Output the [X, Y] coordinate of the center of the cell containing the given text.  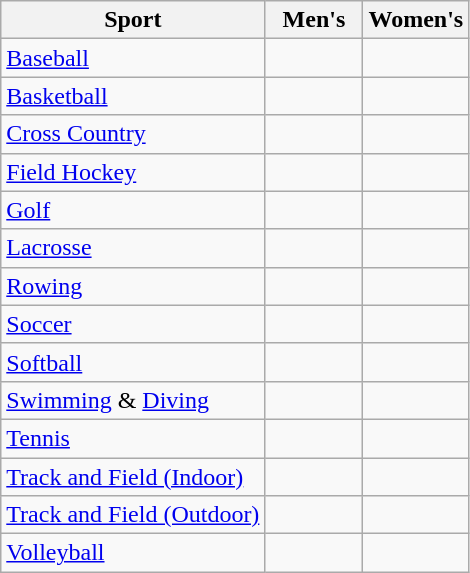
Track and Field (Outdoor) [133, 515]
Soccer [133, 324]
Lacrosse [133, 248]
Rowing [133, 286]
Men's [314, 20]
Track and Field (Indoor) [133, 477]
Swimming & Diving [133, 400]
Basketball [133, 96]
Volleyball [133, 553]
Golf [133, 210]
Softball [133, 362]
Sport [133, 20]
Cross Country [133, 134]
Women's [416, 20]
Baseball [133, 58]
Tennis [133, 438]
Field Hockey [133, 172]
